For the text-containing cell, return its midpoint in (X, Y) coordinate format. 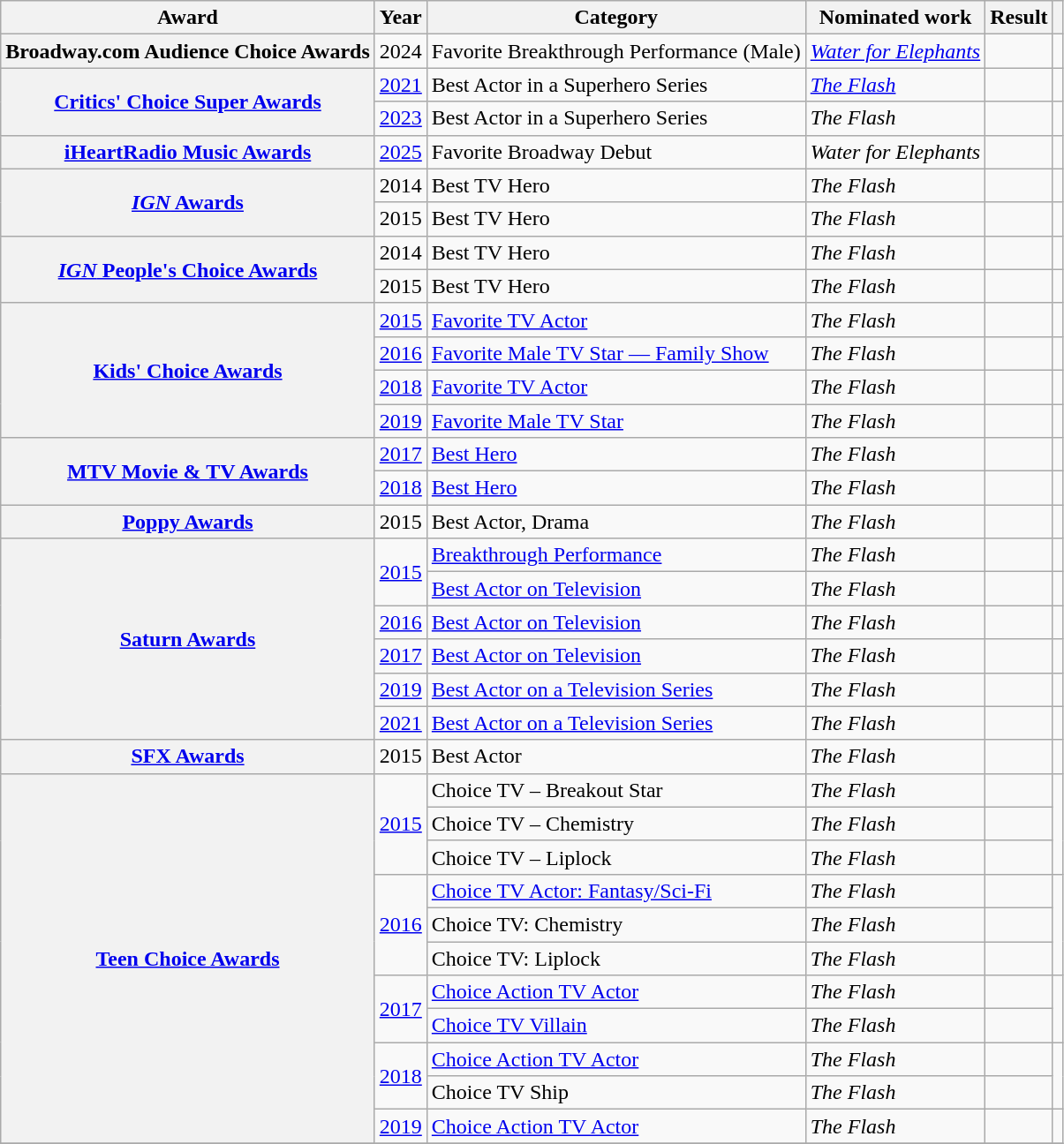
Critics' Choice Super Awards (188, 102)
Kids' Choice Awards (188, 370)
Broadway.com Audience Choice Awards (188, 51)
Choice TV – Chemistry (616, 824)
Choice TV: Chemistry (616, 924)
Best Actor, Drama (616, 522)
IGN People's Choice Awards (188, 269)
Choice TV Ship (616, 1093)
Award (188, 18)
Best Actor (616, 756)
Breakthrough Performance (616, 555)
Nominated work (895, 18)
Favorite Male TV Star — Family Show (616, 353)
MTV Movie & TV Awards (188, 471)
Saturn Awards (188, 639)
Choice TV – Liplock (616, 857)
IGN Awards (188, 202)
2023 (401, 118)
Teen Choice Awards (188, 959)
Favorite Breakthrough Performance (Male) (616, 51)
Poppy Awards (188, 522)
SFX Awards (188, 756)
Choice TV Villain (616, 1026)
Choice TV – Breakout Star (616, 790)
Year (401, 18)
Choice TV Actor: Fantasy/Sci-Fi (616, 891)
Favorite Broadway Debut (616, 152)
Favorite Male TV Star (616, 421)
iHeartRadio Music Awards (188, 152)
2025 (401, 152)
Category (616, 18)
2024 (401, 51)
Choice TV: Liplock (616, 958)
Result (1019, 18)
